Scan for the cell matching the given text and deliver its (x, y) coordinate at center. 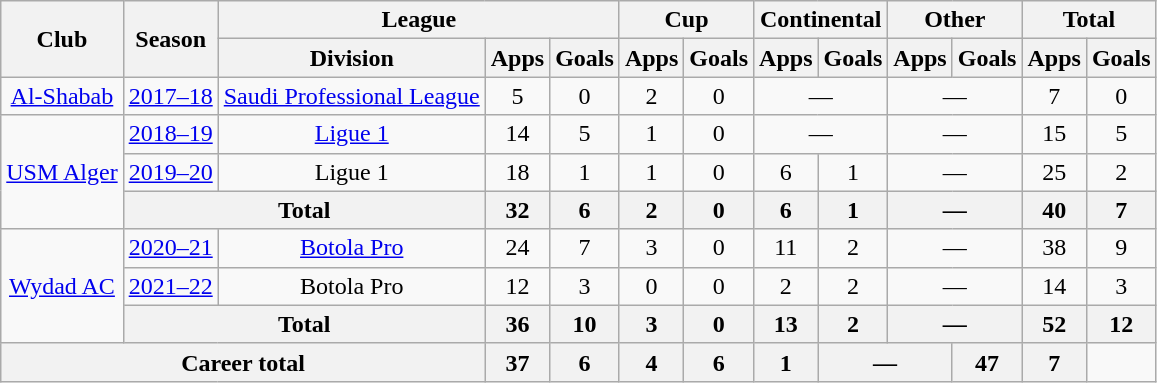
11 (786, 248)
Al-Shabab (62, 96)
Continental (821, 20)
Career total (243, 362)
Cup (686, 20)
2020–21 (170, 248)
2019–20 (170, 172)
Saudi Professional League (352, 96)
37 (517, 362)
32 (517, 210)
Division (352, 58)
10 (585, 324)
League (418, 20)
4 (651, 362)
Other (955, 20)
15 (1054, 134)
13 (786, 324)
40 (1054, 210)
USM Alger (62, 172)
18 (517, 172)
9 (1121, 248)
Club (62, 39)
Season (170, 39)
Wydad AC (62, 286)
24 (517, 248)
25 (1054, 172)
47 (987, 362)
38 (1054, 248)
2017–18 (170, 96)
36 (517, 324)
2021–22 (170, 286)
2018–19 (170, 134)
52 (1054, 324)
